Return (x, y) of the center of cell containing provided text 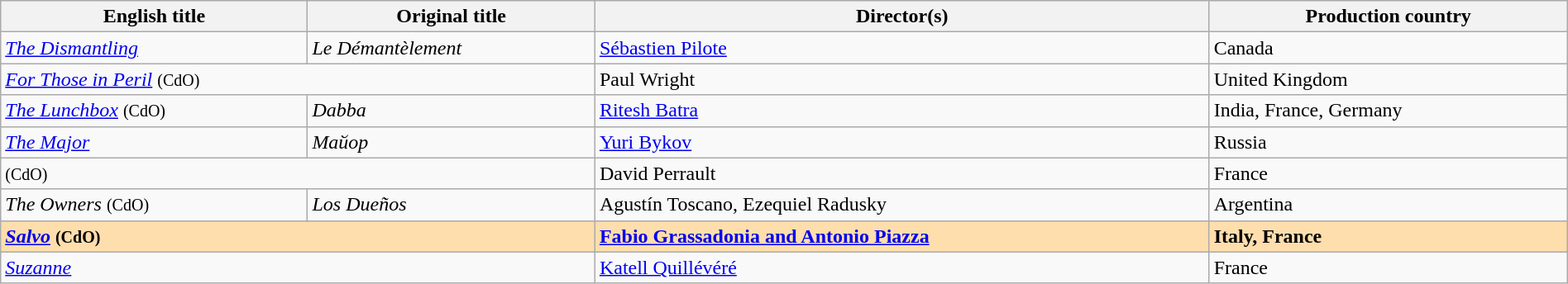
Paul Wright (901, 79)
Salvo (CdO) (298, 236)
Agustín Toscano, Ezequiel Radusky (901, 205)
The Owners (CdO) (154, 205)
Katell Quillévéré (901, 267)
Dabba (452, 111)
The Dismantling (154, 48)
Los Dueños (452, 205)
Original title (452, 17)
Italy, France (1388, 236)
Ritesh Batra (901, 111)
Yuri Bykov (901, 142)
English title (154, 17)
Russia (1388, 142)
Argentina (1388, 205)
Production country (1388, 17)
Director(s) (901, 17)
Sébastien Pilote (901, 48)
United Kingdom (1388, 79)
India, France, Germany (1388, 111)
Fabio Grassadonia and Antonio Piazza (901, 236)
The Lunchbox (CdO) (154, 111)
(CdO) (298, 173)
David Perrault (901, 173)
The Major (154, 142)
For Those in Peril (CdO) (298, 79)
Suzanne (298, 267)
Le Démantèlement (452, 48)
Canada (1388, 48)
Майор (452, 142)
